Identify which cell holds the provided text, then report its (X, Y) central coordinate. 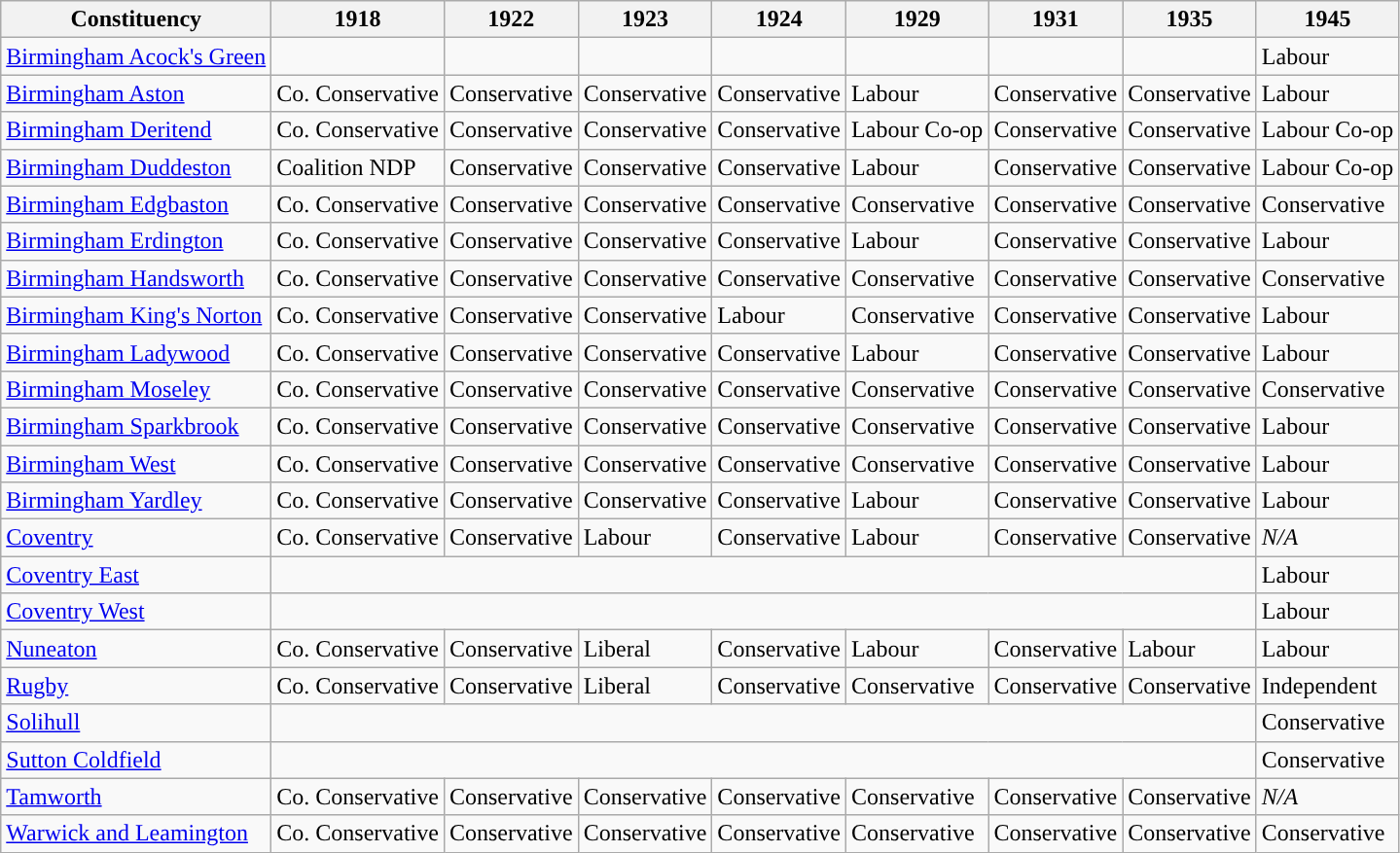
Birmingham Sparkbrook (136, 426)
1922 (511, 19)
Constituency (136, 19)
Birmingham Edgbaston (136, 204)
1929 (917, 19)
Birmingham Duddeston (136, 167)
Birmingham Moseley (136, 389)
1945 (1327, 19)
1935 (1190, 19)
Birmingham Yardley (136, 501)
Birmingham King's Norton (136, 315)
Coventry West (136, 612)
Birmingham Ladywood (136, 352)
1931 (1056, 19)
Birmingham Aston (136, 93)
Nuneaton (136, 649)
Warwick and Leamington (136, 834)
Birmingham West (136, 464)
Coventry East (136, 575)
Independent (1327, 686)
Rugby (136, 686)
Birmingham Deritend (136, 130)
Birmingham Erdington (136, 241)
Solihull (136, 723)
Coalition NDP (358, 167)
Sutton Coldfield (136, 760)
Birmingham Handsworth (136, 278)
Coventry (136, 538)
1918 (358, 19)
1924 (779, 19)
Tamworth (136, 797)
Birmingham Acock's Green (136, 56)
1923 (645, 19)
